Identify which cell holds the provided text, then report its [X, Y] central coordinate. 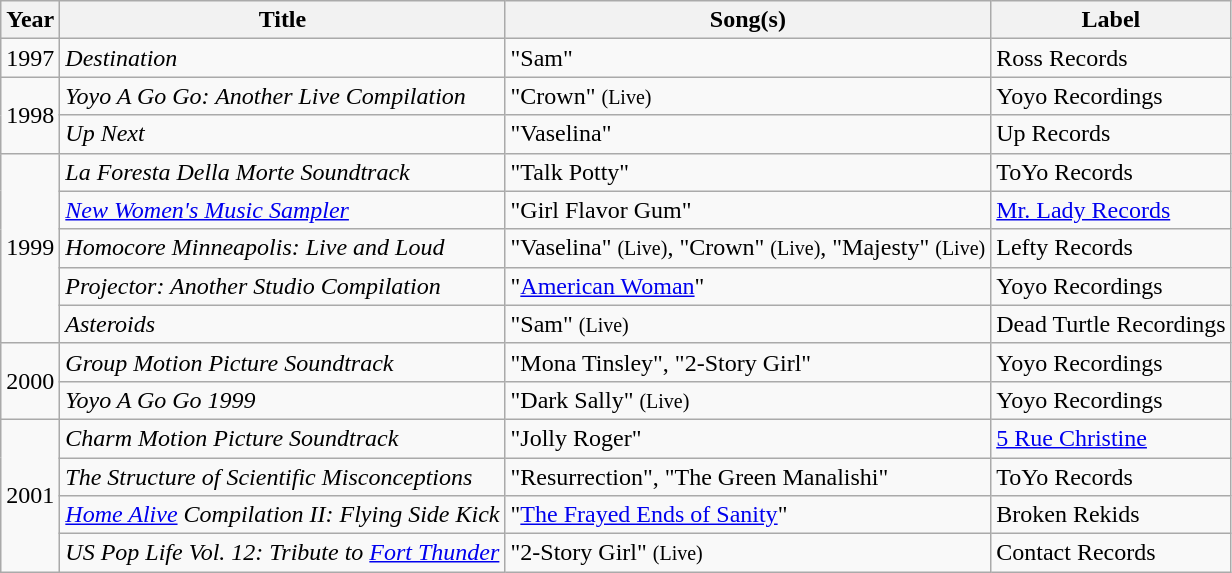
Home Alive Compilation II: Flying Side Kick [282, 515]
Lefty Records [1111, 248]
La Foresta Della Morte Soundtrack [282, 172]
1998 [30, 115]
Up Next [282, 134]
Asteroids [282, 324]
Label [1111, 20]
Dead Turtle Recordings [1111, 324]
"Mona Tinsley", "2-Story Girl" [748, 362]
"American Woman" [748, 286]
"Sam" [748, 58]
New Women's Music Sampler [282, 210]
"2-Story Girl" (Live) [748, 553]
Projector: Another Studio Compilation [282, 286]
1999 [30, 248]
"Talk Potty" [748, 172]
The Structure of Scientific Misconceptions [282, 477]
"Resurrection", "The Green Manalishi" [748, 477]
Broken Rekids [1111, 515]
Yoyo A Go Go: Another Live Compilation [282, 96]
Year [30, 20]
"Girl Flavor Gum" [748, 210]
Charm Motion Picture Soundtrack [282, 438]
Yoyo A Go Go 1999 [282, 400]
Up Records [1111, 134]
Song(s) [748, 20]
1997 [30, 58]
2001 [30, 495]
5 Rue Christine [1111, 438]
Destination [282, 58]
Mr. Lady Records [1111, 210]
"Jolly Roger" [748, 438]
Ross Records [1111, 58]
"The Frayed Ends of Sanity" [748, 515]
US Pop Life Vol. 12: Tribute to Fort Thunder [282, 553]
"Sam" (Live) [748, 324]
Title [282, 20]
2000 [30, 381]
Contact Records [1111, 553]
"Vaselina" (Live), "Crown" (Live), "Majesty" (Live) [748, 248]
Homocore Minneapolis: Live and Loud [282, 248]
"Dark Sally" (Live) [748, 400]
"Crown" (Live) [748, 96]
"Vaselina" [748, 134]
Group Motion Picture Soundtrack [282, 362]
